Locate the cell with the specified text and output its (x, y) center coordinate. 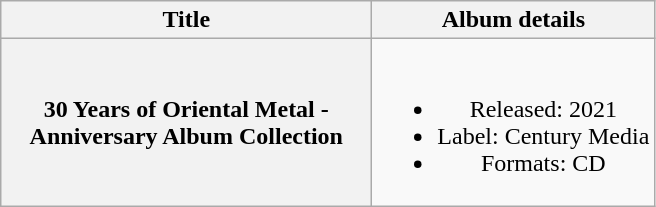
Album details (514, 20)
30 Years of Oriental Metal - Anniversary Album Collection (186, 122)
Title (186, 20)
Released: 2021Label: Century MediaFormats: CD (514, 122)
